Output the (x, y) coordinate of the center of the cell containing the given text.  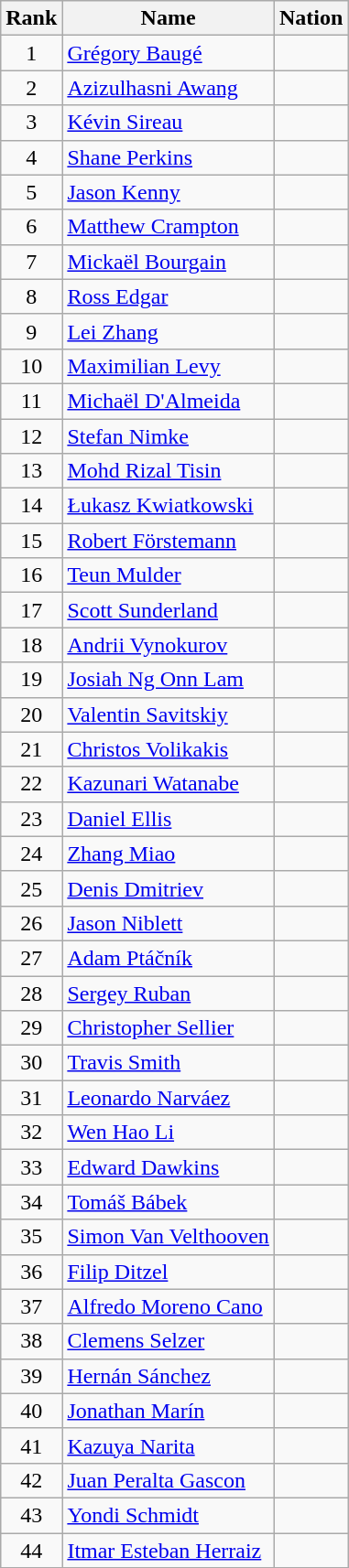
Jason Niblett (169, 923)
28 (31, 993)
3 (31, 123)
32 (31, 1133)
2 (31, 88)
31 (31, 1098)
16 (31, 575)
Zhang Miao (169, 854)
Łukasz Kwiatkowski (169, 506)
15 (31, 541)
Lei Zhang (169, 331)
Travis Smith (169, 1063)
36 (31, 1272)
37 (31, 1306)
Stefan Nimke (169, 436)
Rank (31, 18)
8 (31, 296)
44 (31, 1551)
5 (31, 192)
22 (31, 784)
1 (31, 53)
Filip Ditzel (169, 1272)
40 (31, 1411)
Adam Ptáčník (169, 958)
Wen Hao Li (169, 1133)
Maximilian Levy (169, 366)
Robert Förstemann (169, 541)
43 (31, 1515)
Christopher Sellier (169, 1028)
Mohd Rizal Tisin (169, 471)
Yondi Schmidt (169, 1515)
30 (31, 1063)
Tomáš Bábek (169, 1202)
38 (31, 1341)
Nation (311, 18)
42 (31, 1480)
23 (31, 819)
Grégory Baugé (169, 53)
26 (31, 923)
34 (31, 1202)
20 (31, 714)
9 (31, 331)
Michaël D'Almeida (169, 401)
13 (31, 471)
Matthew Crampton (169, 227)
Teun Mulder (169, 575)
25 (31, 888)
Kazunari Watanabe (169, 784)
14 (31, 506)
Jason Kenny (169, 192)
Denis Dmitriev (169, 888)
33 (31, 1167)
Clemens Selzer (169, 1341)
Simon Van Velthooven (169, 1237)
Sergey Ruban (169, 993)
27 (31, 958)
29 (31, 1028)
Christos Volikakis (169, 749)
41 (31, 1445)
4 (31, 157)
Scott Sunderland (169, 610)
17 (31, 610)
Azizulhasni Awang (169, 88)
Valentin Savitskiy (169, 714)
Shane Perkins (169, 157)
Josiah Ng Onn Lam (169, 680)
Kévin Sireau (169, 123)
21 (31, 749)
18 (31, 645)
Juan Peralta Gascon (169, 1480)
39 (31, 1376)
Jonathan Marín (169, 1411)
24 (31, 854)
19 (31, 680)
6 (31, 227)
Alfredo Moreno Cano (169, 1306)
Hernán Sánchez (169, 1376)
Mickaël Bourgain (169, 262)
Ross Edgar (169, 296)
12 (31, 436)
7 (31, 262)
Daniel Ellis (169, 819)
Kazuya Narita (169, 1445)
Leonardo Narváez (169, 1098)
10 (31, 366)
Andrii Vynokurov (169, 645)
Name (169, 18)
Itmar Esteban Herraiz (169, 1551)
Edward Dawkins (169, 1167)
11 (31, 401)
35 (31, 1237)
